Search for the cell housing the specified text and yield its (X, Y) center coordinate. 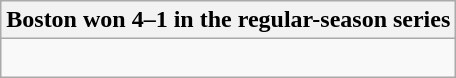
Boston won 4–1 in the regular-season series (228, 20)
